Return the [x, y] coordinate for the center point of the cell that contains the specified text.  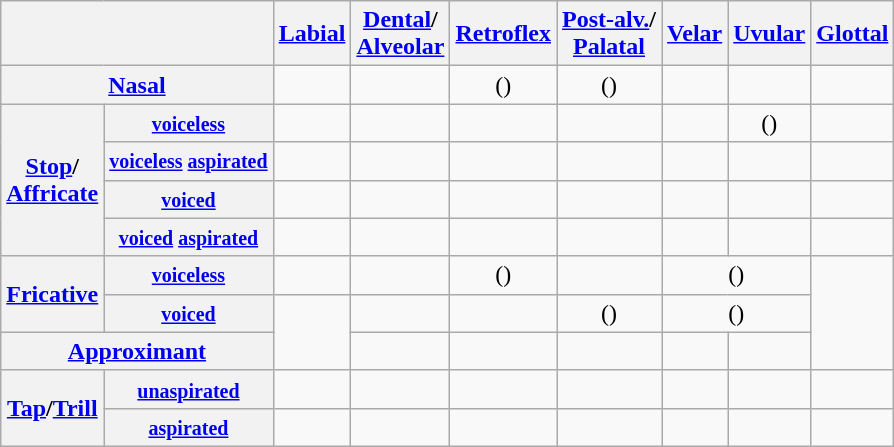
Tap/Trill [52, 408]
Post-alv./Palatal [608, 34]
aspirated [188, 427]
Approximant [137, 351]
Retroflex [504, 34]
Stop/Affricate [52, 180]
voiced aspirated [188, 237]
Nasal [137, 85]
Velar [695, 34]
unaspirated [188, 389]
Labial [312, 34]
Glottal [852, 34]
Uvular [770, 34]
Fricative [52, 294]
Dental/Alveolar [400, 34]
voiceless aspirated [188, 161]
